Output the [x, y] coordinate of the center of the cell containing the given text.  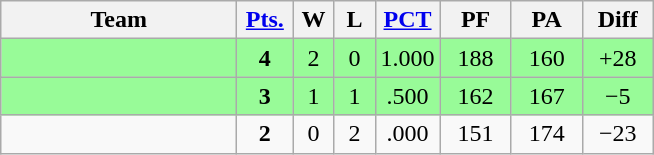
151 [476, 134]
167 [546, 96]
Diff [618, 20]
.500 [408, 96]
188 [476, 58]
−5 [618, 96]
162 [476, 96]
L [354, 20]
PF [476, 20]
160 [546, 58]
−23 [618, 134]
Team [119, 20]
W [314, 20]
+28 [618, 58]
3 [265, 96]
174 [546, 134]
PCT [408, 20]
1.000 [408, 58]
.000 [408, 134]
Pts. [265, 20]
PA [546, 20]
4 [265, 58]
